Capture the cell that displays the provided text and extract its (x, y) central coordinate. 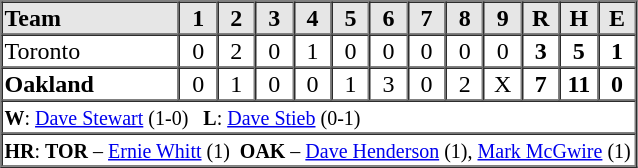
E (617, 18)
8 (465, 18)
11 (579, 84)
X (503, 84)
6 (388, 18)
R (541, 18)
4 (312, 18)
H (579, 18)
Oakland (91, 84)
Team (91, 18)
Toronto (91, 50)
W: Dave Stewart (1-0) L: Dave Stieb (0-1) (319, 116)
9 (503, 18)
HR: TOR – Ernie Whitt (1) OAK – Dave Henderson (1), Mark McGwire (1) (319, 150)
